Provide the (x, y) coordinate of the cell's center where the given text is located.  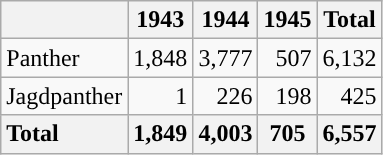
226 (226, 96)
6,557 (350, 134)
Panther (64, 58)
705 (288, 134)
1,849 (160, 134)
425 (350, 96)
1 (160, 96)
507 (288, 58)
Jagdpanther (64, 96)
1944 (226, 20)
3,777 (226, 58)
1945 (288, 20)
1943 (160, 20)
4,003 (226, 134)
1,848 (160, 58)
6,132 (350, 58)
198 (288, 96)
